Locate the cell with the specified text and output its (x, y) center coordinate. 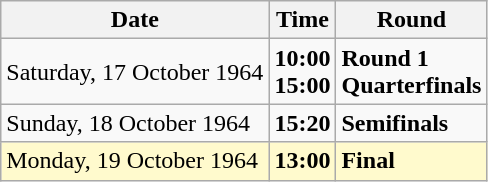
Sunday, 18 October 1964 (135, 123)
Time (302, 20)
13:00 (302, 161)
Monday, 19 October 1964 (135, 161)
Round (412, 20)
15:20 (302, 123)
Round 1Quarterfinals (412, 72)
Date (135, 20)
Semifinals (412, 123)
Final (412, 161)
Saturday, 17 October 1964 (135, 72)
10:0015:00 (302, 72)
